Locate the cell with the specified text and output its [X, Y] center coordinate. 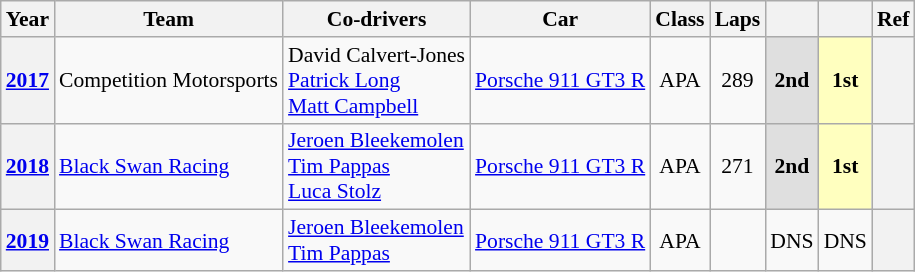
Co-drivers [376, 19]
289 [738, 80]
Laps [738, 19]
Year [28, 19]
Ref [893, 19]
Car [560, 19]
2018 [28, 166]
Jeroen Bleekemolen Tim Pappas Luca Stolz [376, 166]
2019 [28, 240]
David Calvert-Jones Patrick Long Matt Campbell [376, 80]
Team [168, 19]
271 [738, 166]
Jeroen Bleekemolen Tim Pappas [376, 240]
Class [680, 19]
Competition Motorsports [168, 80]
2017 [28, 80]
